Capture the cell that displays the provided text and extract its (X, Y) central coordinate. 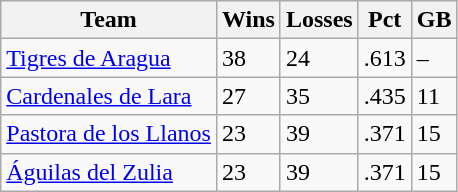
Águilas del Zulia (109, 172)
Team (109, 20)
– (434, 58)
Tigres de Aragua (109, 58)
24 (319, 58)
38 (248, 58)
Wins (248, 20)
.435 (384, 96)
.613 (384, 58)
GB (434, 20)
Pct (384, 20)
Pastora de los Llanos (109, 134)
Losses (319, 20)
11 (434, 96)
27 (248, 96)
Cardenales de Lara (109, 96)
35 (319, 96)
